Search for the cell housing the specified text and yield its (X, Y) center coordinate. 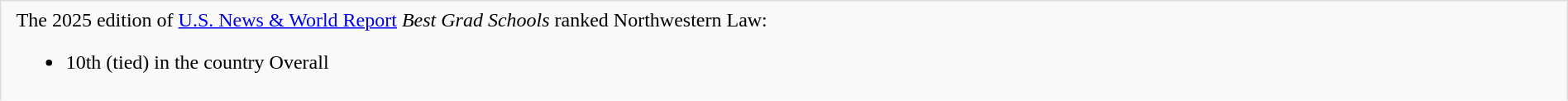
The 2025 edition of U.S. News & World Report Best Grad Schools ranked Northwestern Law:10th (tied) in the country Overall (787, 51)
